Extract the [X, Y] coordinate from the center of the cell holding the provided text.  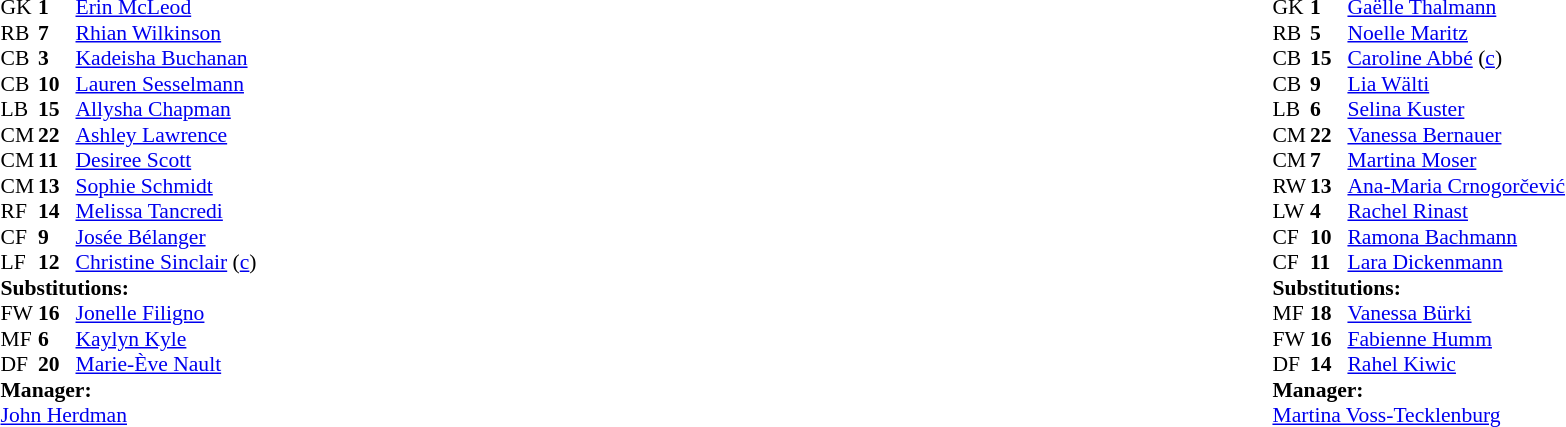
Vanessa Bernauer [1456, 135]
Martina Moser [1456, 161]
Lara Dickenmann [1456, 263]
3 [57, 59]
Lia Wälti [1456, 84]
Ashley Lawrence [169, 135]
Melissa Tancredi [169, 211]
Ramona Bachmann [1456, 237]
Jonelle Filigno [169, 313]
Josée Bélanger [169, 237]
Kadeisha Buchanan [169, 59]
5 [1329, 33]
LW [1291, 211]
Marie-Ève Nault [169, 365]
LF [19, 263]
Ana-Maria Crnogorčević [1456, 186]
Noelle Maritz [1456, 33]
Rahel Kiwic [1456, 365]
12 [57, 263]
Rachel Rinast [1456, 211]
20 [57, 365]
Vanessa Bürki [1456, 313]
Lauren Sesselmann [169, 84]
Selina Kuster [1456, 109]
Caroline Abbé (c) [1456, 59]
RW [1291, 186]
4 [1329, 211]
RF [19, 211]
Sophie Schmidt [169, 186]
Kaylyn Kyle [169, 339]
18 [1329, 313]
Allysha Chapman [169, 109]
Rhian Wilkinson [169, 33]
Desiree Scott [169, 161]
Fabienne Humm [1456, 339]
Christine Sinclair (c) [169, 263]
